From the cell containing the given text, extract its center point as [x, y] coordinate. 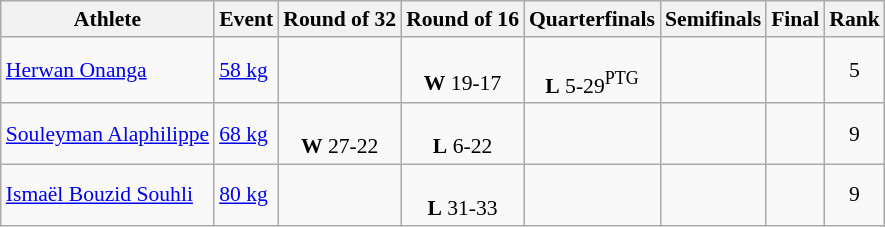
Final [795, 19]
Ismaël Bouzid Souhli [108, 196]
Herwan Onanga [108, 70]
L 5-29PTG [592, 70]
68 kg [246, 134]
5 [854, 70]
Souleyman Alaphilippe [108, 134]
58 kg [246, 70]
Athlete [108, 19]
W 19-17 [462, 70]
Round of 16 [462, 19]
Semifinals [713, 19]
Round of 32 [340, 19]
W 27-22 [340, 134]
80 kg [246, 196]
Rank [854, 19]
Quarterfinals [592, 19]
L 6-22 [462, 134]
L 31-33 [462, 196]
Event [246, 19]
